Detect which cell encompasses the target text, then output its [X, Y] center coordinate. 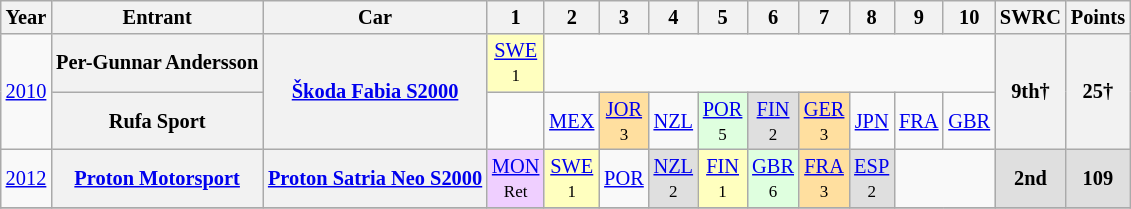
Car [375, 17]
10 [969, 17]
Rufa Sport [157, 121]
109 [1098, 178]
4 [674, 17]
2012 [26, 178]
Entrant [157, 17]
Year [26, 17]
JOR3 [624, 121]
MEX [572, 121]
Proton Satria Neo S2000 [375, 178]
25† [1098, 92]
2nd [1030, 178]
NZL [674, 121]
2010 [26, 92]
ESP2 [872, 178]
Per-Gunnar Andersson [157, 63]
FRA [918, 121]
POR [624, 178]
9 [918, 17]
NZL2 [674, 178]
FIN2 [773, 121]
8 [872, 17]
POR5 [722, 121]
3 [624, 17]
6 [773, 17]
Points [1098, 17]
GER3 [824, 121]
GBR [969, 121]
JPN [872, 121]
SWRC [1030, 17]
FIN1 [722, 178]
Proton Motorsport [157, 178]
Škoda Fabia S2000 [375, 92]
FRA3 [824, 178]
2 [572, 17]
9th† [1030, 92]
1 [516, 17]
7 [824, 17]
MONRet [516, 178]
GBR6 [773, 178]
5 [722, 17]
